Extract the [x, y] coordinate from the center of the cell holding the provided text.  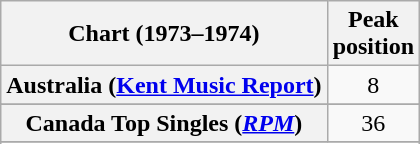
Chart (1973–1974) [164, 34]
8 [373, 85]
Peakposition [373, 34]
Australia (Kent Music Report) [164, 85]
36 [373, 123]
Canada Top Singles (RPM) [164, 123]
